Provide the (x, y) coordinate of the cell's center where the given text is located.  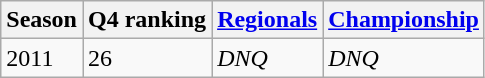
26 (146, 58)
Q4 ranking (146, 20)
Regionals (268, 20)
Championship (404, 20)
2011 (42, 58)
Season (42, 20)
